Return [x, y] of the center of cell containing provided text 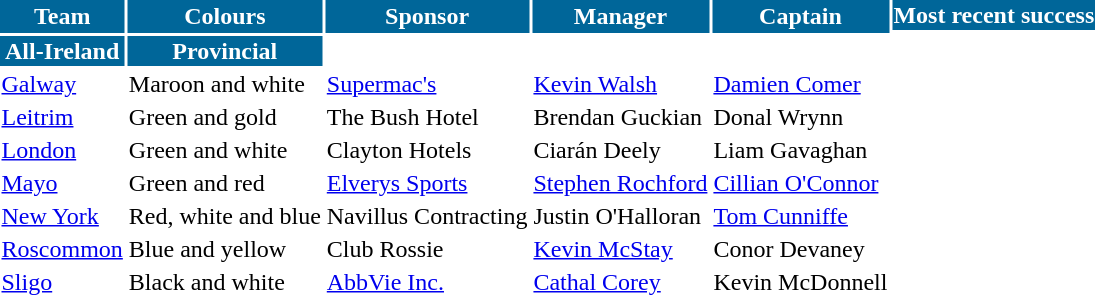
Supermac's [427, 84]
Clayton Hotels [427, 150]
Club Rossie [427, 249]
Justin O'Halloran [620, 216]
London [62, 150]
Cillian O'Connor [800, 183]
Leitrim [62, 117]
Colours [224, 16]
Tom Cunniffe [800, 216]
Sponsor [427, 16]
New York [62, 216]
Ciarán Deely [620, 150]
Kevin McStay [620, 249]
Team [62, 16]
Green and gold [224, 117]
Donal Wrynn [800, 117]
Provincial [224, 51]
Green and white [224, 150]
All-Ireland [62, 51]
Liam Gavaghan [800, 150]
Stephen Rochford [620, 183]
Damien Comer [800, 84]
Blue and yellow [224, 249]
Brendan Guckian [620, 117]
Red, white and blue [224, 216]
Elverys Sports [427, 183]
Mayo [62, 183]
Captain [800, 16]
Green and red [224, 183]
The Bush Hotel [427, 117]
Navillus Contracting [427, 216]
Kevin Walsh [620, 84]
Manager [620, 16]
Galway [62, 84]
Maroon and white [224, 84]
Conor Devaney [800, 249]
Roscommon [62, 249]
